From the cell containing the given text, extract its center point as (X, Y) coordinate. 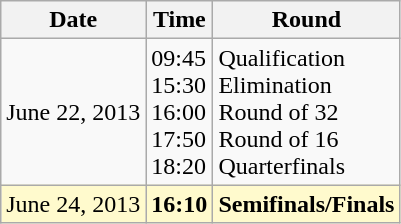
16:10 (180, 204)
Round (306, 20)
June 24, 2013 (74, 204)
Semifinals/Finals (306, 204)
Time (180, 20)
09:4515:3016:0017:5018:20 (180, 112)
Date (74, 20)
June 22, 2013 (74, 112)
QualificationEliminationRound of 32Round of 16Quarterfinals (306, 112)
